Output the (X, Y) coordinate of the center of the cell containing the given text.  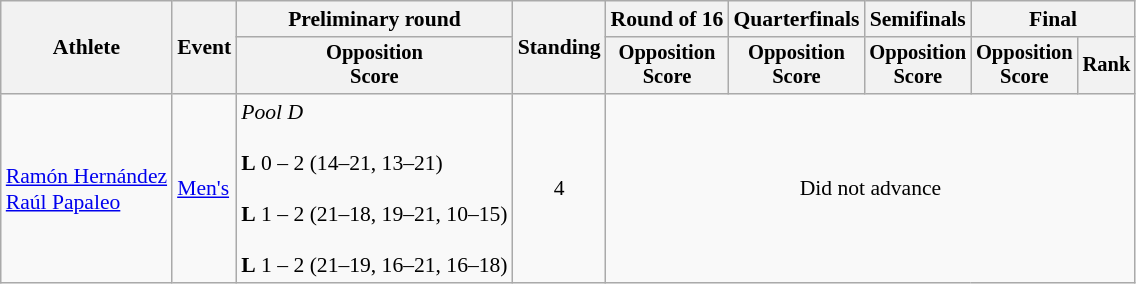
Quarterfinals (796, 19)
Did not advance (871, 188)
Men's (204, 188)
Rank (1107, 66)
Athlete (86, 48)
Final (1053, 19)
Round of 16 (668, 19)
Ramón HernándezRaúl Papaleo (86, 188)
Preliminary round (374, 19)
Standing (560, 48)
Semifinals (918, 19)
Event (204, 48)
4 (560, 188)
Pool DL 0 – 2 (14–21, 13–21)L 1 – 2 (21–18, 19–21, 10–15)L 1 – 2 (21–19, 16–21, 16–18) (374, 188)
